Locate the cell with the specified text and output its (x, y) center coordinate. 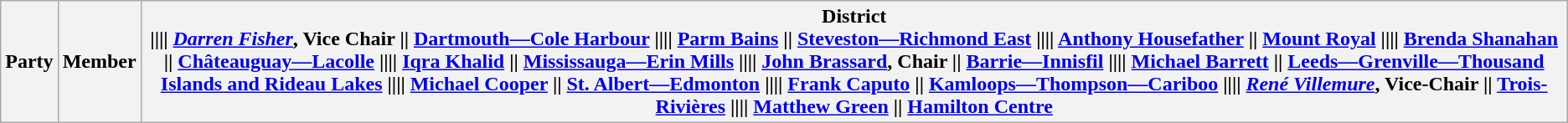
Member (99, 62)
Party (29, 62)
